Search for the cell housing the specified text and yield its (X, Y) center coordinate. 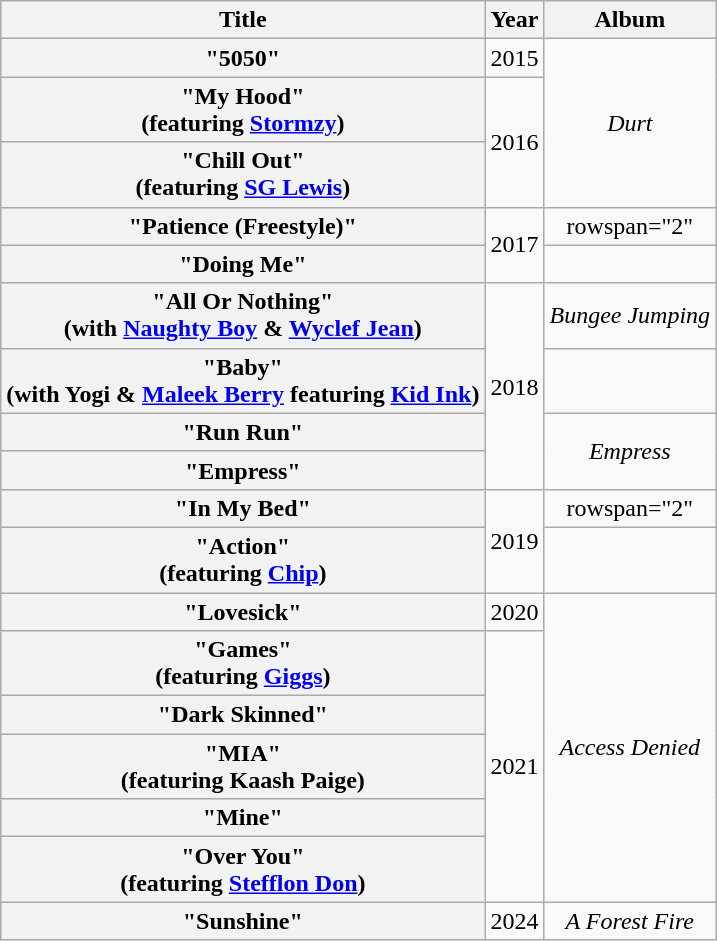
"Dark Skinned" (243, 715)
"Doing Me" (243, 264)
"Empress" (243, 470)
"Chill Out"(featuring SG Lewis) (243, 174)
"Baby"(with Yogi & Maleek Berry featuring Kid Ink) (243, 380)
A Forest Fire (630, 921)
Durt (630, 123)
2018 (514, 386)
Year (514, 20)
2016 (514, 142)
Access Denied (630, 746)
"5050" (243, 58)
"In My Bed" (243, 508)
Bungee Jumping (630, 316)
"Patience (Freestyle)" (243, 226)
2021 (514, 766)
2024 (514, 921)
"All Or Nothing"(with Naughty Boy & Wyclef Jean) (243, 316)
"Mine" (243, 818)
"Games" (featuring Giggs) (243, 664)
"Action" (featuring Chip) (243, 560)
"MIA"(featuring Kaash Paige) (243, 766)
2015 (514, 58)
Empress (630, 451)
"Sunshine" (243, 921)
Title (243, 20)
2017 (514, 245)
"Lovesick" (243, 611)
"Over You"(featuring Stefflon Don) (243, 870)
"My Hood"(featuring Stormzy) (243, 110)
2020 (514, 611)
"Run Run" (243, 432)
2019 (514, 540)
Album (630, 20)
